Search for the cell housing the specified text and yield its [X, Y] center coordinate. 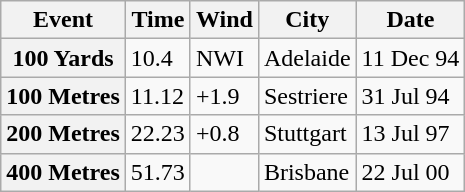
Sestriere [307, 96]
200 Metres [64, 134]
Date [410, 20]
22 Jul 00 [410, 172]
400 Metres [64, 172]
51.73 [158, 172]
11 Dec 94 [410, 58]
Adelaide [307, 58]
City [307, 20]
Event [64, 20]
10.4 [158, 58]
Wind [224, 20]
100 Metres [64, 96]
31 Jul 94 [410, 96]
13 Jul 97 [410, 134]
+0.8 [224, 134]
Time [158, 20]
NWI [224, 58]
22.23 [158, 134]
+1.9 [224, 96]
Brisbane [307, 172]
Stuttgart [307, 134]
11.12 [158, 96]
100 Yards [64, 58]
